For the text-containing cell, return its midpoint in [x, y] coordinate format. 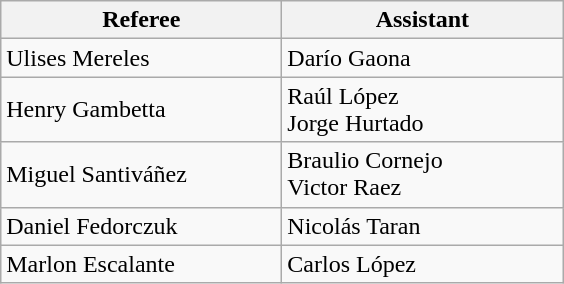
Nicolás Taran [422, 226]
Marlon Escalante [142, 264]
Henry Gambetta [142, 110]
Ulises Mereles [142, 58]
Braulio Cornejo Victor Raez [422, 174]
Carlos López [422, 264]
Raúl López Jorge Hurtado [422, 110]
Darío Gaona [422, 58]
Assistant [422, 20]
Daniel Fedorczuk [142, 226]
Referee [142, 20]
Miguel Santiváñez [142, 174]
